Identify which cell holds the provided text, then report its [x, y] central coordinate. 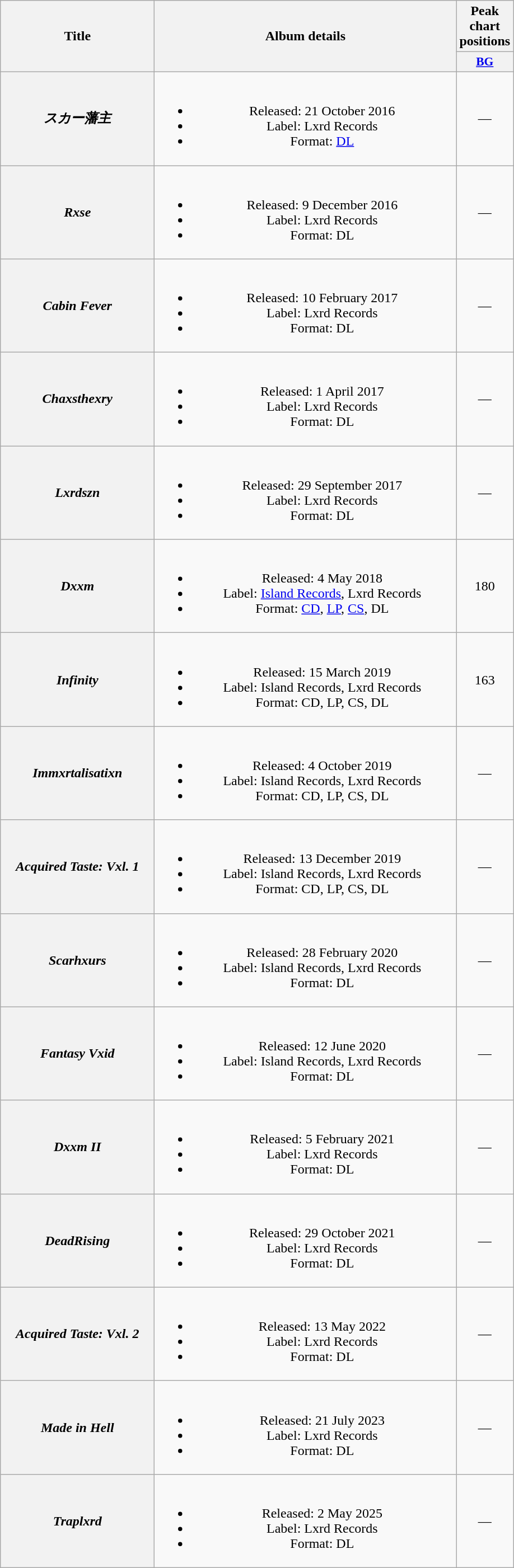
Cabin Fever [77, 306]
Dxxm [77, 586]
Infinity [77, 679]
Acquired Taste: Vxl. 1 [77, 866]
Lxrdszn [77, 492]
Released: 13 December 2019Label: Island Records, Lxrd RecordsFormat: CD, LP, CS, DL [306, 866]
Released: 9 December 2016Label: Lxrd RecordsFormat: DL [306, 213]
163 [485, 679]
BG [485, 62]
180 [485, 586]
Dxxm II [77, 1147]
Released: 10 February 2017Label: Lxrd RecordsFormat: DL [306, 306]
Released: 5 February 2021Label: Lxrd RecordsFormat: DL [306, 1147]
Fantasy Vxid [77, 1053]
Released: 28 February 2020Label: Island Records, Lxrd RecordsFormat: DL [306, 960]
Scarhxurs [77, 960]
Released: 4 October 2019Label: Island Records, Lxrd RecordsFormat: CD, LP, CS, DL [306, 773]
Released: 15 March 2019Label: Island Records, Lxrd RecordsFormat: CD, LP, CS, DL [306, 679]
Released: 4 May 2018Label: Island Records, Lxrd RecordsFormat: CD, LP, CS, DL [306, 586]
Chaxsthexry [77, 400]
Album details [306, 36]
Released: 2 May 2025Label: Lxrd RecordsFormat: DL [306, 1521]
Peak chart positions [485, 26]
DeadRising [77, 1240]
Released: 21 July 2023Label: Lxrd RecordsFormat: DL [306, 1427]
Traplxrd [77, 1521]
Released: 13 May 2022Label: Lxrd RecordsFormat: DL [306, 1334]
Released: 29 September 2017Label: Lxrd RecordsFormat: DL [306, 492]
Released: 21 October 2016Label: Lxrd RecordsFormat: DL [306, 119]
スカー藩主 [77, 119]
Made in Hell [77, 1427]
Immxrtalisatixn [77, 773]
Acquired Taste: Vxl. 2 [77, 1334]
Released: 29 October 2021Label: Lxrd RecordsFormat: DL [306, 1240]
Title [77, 36]
Released: 12 June 2020Label: Island Records, Lxrd RecordsFormat: DL [306, 1053]
Rxse [77, 213]
Released: 1 April 2017Label: Lxrd RecordsFormat: DL [306, 400]
